Return the [x, y] coordinate for the center point of the cell that contains the specified text.  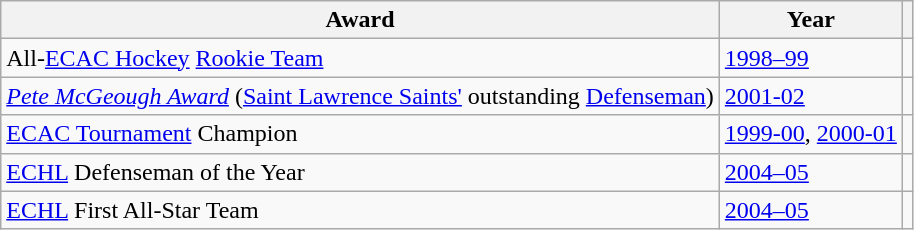
ECHL First All-Star Team [360, 210]
1999-00, 2000-01 [810, 134]
ECHL Defenseman of the Year [360, 172]
1998–99 [810, 58]
2001-02 [810, 96]
Pete McGeough Award (Saint Lawrence Saints' outstanding Defenseman) [360, 96]
All-ECAC Hockey Rookie Team [360, 58]
Year [810, 20]
ECAC Tournament Champion [360, 134]
Award [360, 20]
